Locate the cell with the specified text and output its (x, y) center coordinate. 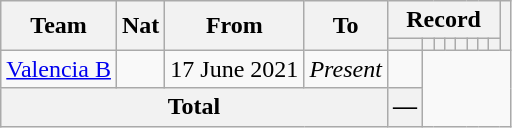
— (404, 107)
Nat (140, 26)
Present (346, 69)
Record (443, 20)
From (234, 26)
Team (59, 26)
Valencia B (59, 69)
Total (194, 107)
To (346, 26)
17 June 2021 (234, 69)
